Return (X, Y) of the center of cell containing provided text 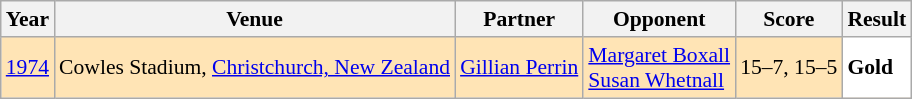
Gold (876, 68)
Result (876, 19)
Venue (254, 19)
1974 (28, 68)
Margaret Boxall Susan Whetnall (659, 68)
Opponent (659, 19)
Score (788, 19)
15–7, 15–5 (788, 68)
Year (28, 19)
Gillian Perrin (519, 68)
Partner (519, 19)
Cowles Stadium, Christchurch, New Zealand (254, 68)
